For the text-containing cell, return its midpoint in [X, Y] coordinate format. 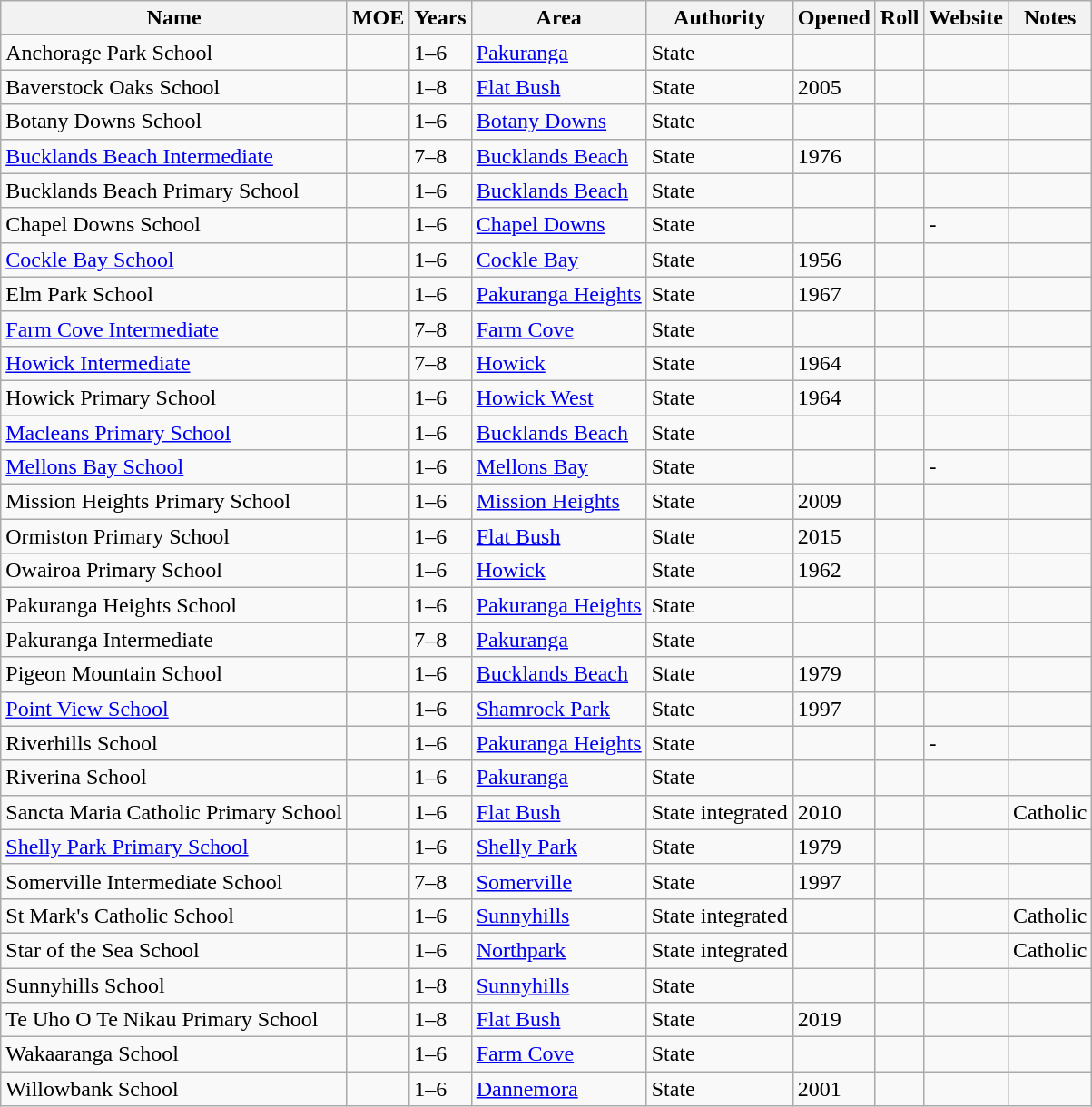
Authority [719, 18]
Opened [833, 18]
Baverstock Oaks School [174, 87]
2010 [833, 812]
Howick Primary School [174, 397]
Northpark [559, 950]
Mission Heights [559, 502]
Pakuranga Heights School [174, 605]
Mellons Bay School [174, 467]
Notes [1049, 18]
Mellons Bay [559, 467]
Bucklands Beach Intermediate [174, 156]
Shelly Park Primary School [174, 847]
2009 [833, 502]
Howick Intermediate [174, 363]
2001 [833, 1089]
Elm Park School [174, 294]
Mission Heights Primary School [174, 502]
Years [440, 18]
St Mark's Catholic School [174, 916]
Shelly Park [559, 847]
Area [559, 18]
Star of the Sea School [174, 950]
Sancta Maria Catholic Primary School [174, 812]
Shamrock Park [559, 709]
Botany Downs School [174, 122]
Pigeon Mountain School [174, 674]
2005 [833, 87]
Macleans Primary School [174, 433]
Owairoa Primary School [174, 571]
2015 [833, 536]
Name [174, 18]
Farm Cove Intermediate [174, 328]
Somerville [559, 881]
Pakuranga Intermediate [174, 640]
MOE [378, 18]
Sunnyhills School [174, 985]
Cockle Bay [559, 260]
Botany Downs [559, 122]
Howick West [559, 397]
Bucklands Beach Primary School [174, 191]
Chapel Downs School [174, 225]
1967 [833, 294]
Dannemora [559, 1089]
Ormiston Primary School [174, 536]
Anchorage Park School [174, 53]
Riverina School [174, 778]
1956 [833, 260]
Website [966, 18]
1962 [833, 571]
Somerville Intermediate School [174, 881]
Wakaaranga School [174, 1054]
Riverhills School [174, 743]
Te Uho O Te Nikau Primary School [174, 1020]
Willowbank School [174, 1089]
Chapel Downs [559, 225]
Roll [900, 18]
2019 [833, 1020]
1976 [833, 156]
Cockle Bay School [174, 260]
Point View School [174, 709]
